Capture the cell that displays the provided text and extract its (x, y) central coordinate. 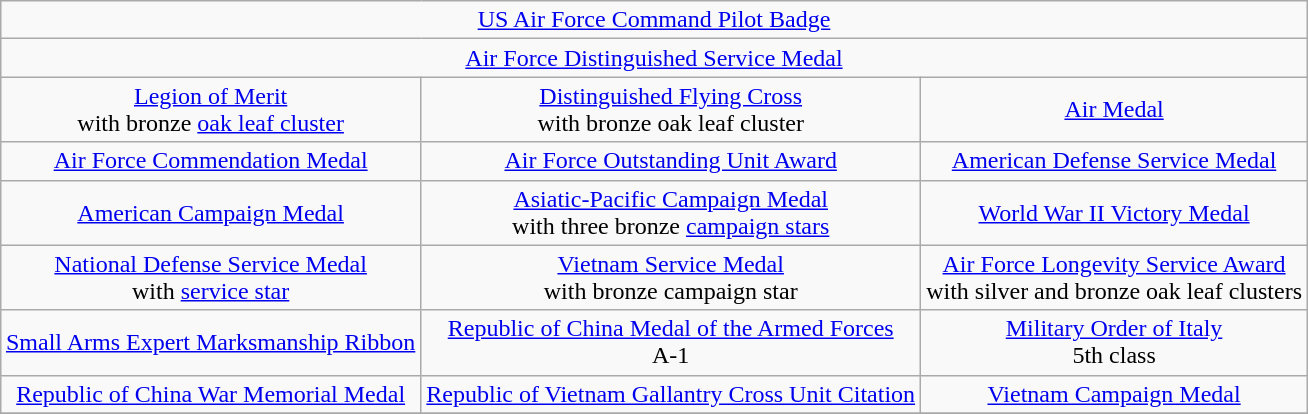
Air Force Outstanding Unit Award (671, 161)
Republic of Vietnam Gallantry Cross Unit Citation (671, 394)
Air Medal (1114, 110)
Republic of China War Memorial Medal (210, 394)
Distinguished Flying Crosswith bronze oak leaf cluster (671, 110)
Republic of China Medal of the Armed ForcesA-1 (671, 342)
National Defense Service Medalwith service star (210, 278)
Vietnam Service Medalwith bronze campaign star (671, 278)
Vietnam Campaign Medal (1114, 394)
Military Order of Italy5th class (1114, 342)
Legion of Meritwith bronze oak leaf cluster (210, 110)
American Defense Service Medal (1114, 161)
American Campaign Medal (210, 212)
Air Force Longevity Service Awardwith silver and bronze oak leaf clusters (1114, 278)
Air Force Commendation Medal (210, 161)
World War II Victory Medal (1114, 212)
Small Arms Expert Marksmanship Ribbon (210, 342)
US Air Force Command Pilot Badge (654, 20)
Asiatic-Pacific Campaign Medalwith three bronze campaign stars (671, 212)
Air Force Distinguished Service Medal (654, 58)
